Pinpoint the cell where the given text exists, returning its (X, Y) midpoint coordinate. 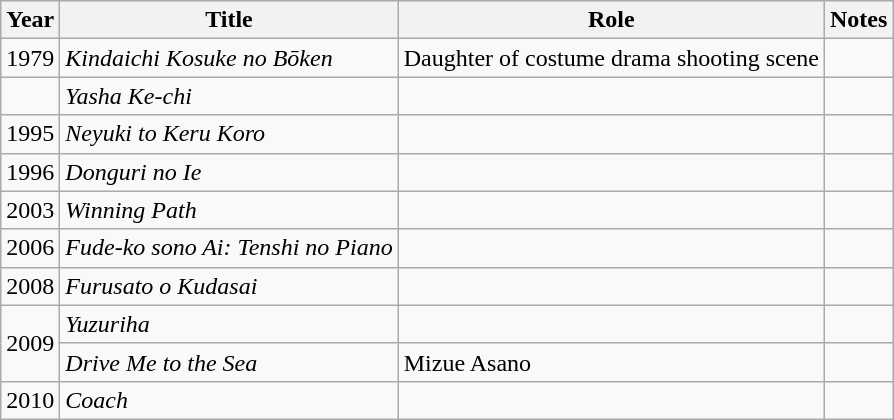
Winning Path (229, 210)
Title (229, 20)
Year (30, 20)
2009 (30, 343)
Mizue Asano (611, 362)
Fude-ko sono Ai: Tenshi no Piano (229, 248)
Daughter of costume drama shooting scene (611, 58)
Coach (229, 400)
Drive Me to the Sea (229, 362)
Furusato o Kudasai (229, 286)
Neyuki to Keru Koro (229, 134)
1996 (30, 172)
2006 (30, 248)
Kindaichi Kosuke no Bōken (229, 58)
Role (611, 20)
Notes (858, 20)
2003 (30, 210)
1979 (30, 58)
Donguri no Ie (229, 172)
Yuzuriha (229, 324)
2010 (30, 400)
1995 (30, 134)
2008 (30, 286)
Yasha Ke-chi (229, 96)
